For the text-containing cell, return its midpoint in (X, Y) coordinate format. 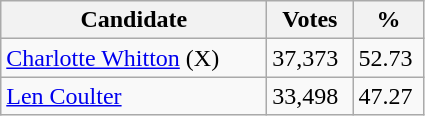
Charlotte Whitton (X) (134, 58)
Candidate (134, 20)
Len Coulter (134, 96)
Votes (310, 20)
47.27 (388, 96)
% (388, 20)
52.73 (388, 58)
33,498 (310, 96)
37,373 (310, 58)
